Return the [X, Y] coordinate for the center point of the cell that contains the specified text.  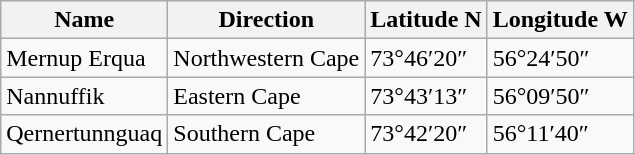
Eastern Cape [266, 96]
56°09′50″ [560, 96]
Mernup Erqua [84, 58]
Longitude W [560, 20]
Qernertunnguaq [84, 134]
Nannuffik [84, 96]
73°42′20″ [426, 134]
73°43′13″ [426, 96]
56°11′40″ [560, 134]
73°46′20″ [426, 58]
Northwestern Cape [266, 58]
56°24′50″ [560, 58]
Name [84, 20]
Southern Cape [266, 134]
Direction [266, 20]
Latitude N [426, 20]
